Detect which cell encompasses the target text, then output its (X, Y) center coordinate. 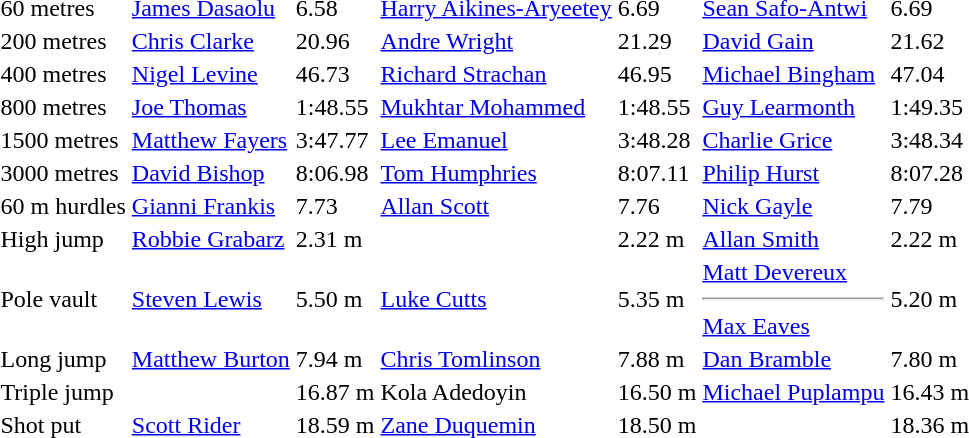
Matthew Burton (210, 359)
Matt DevereuxMax Eaves (794, 299)
Matthew Fayers (210, 140)
Michael Puplampu (794, 392)
Michael Bingham (794, 74)
3:47.77 (335, 140)
2.22 m (657, 239)
3:48.28 (657, 140)
46.95 (657, 74)
16.50 m (657, 392)
Allan Scott (496, 206)
21.29 (657, 41)
Tom Humphries (496, 173)
Nigel Levine (210, 74)
Joe Thomas (210, 107)
8:06.98 (335, 173)
Dan Bramble (794, 359)
Chris Tomlinson (496, 359)
Chris Clarke (210, 41)
Charlie Grice (794, 140)
Allan Smith (794, 239)
7.94 m (335, 359)
Andre Wright (496, 41)
Robbie Grabarz (210, 239)
David Gain (794, 41)
Richard Strachan (496, 74)
Gianni Frankis (210, 206)
Nick Gayle (794, 206)
Lee Emanuel (496, 140)
7.73 (335, 206)
Kola Adedoyin (496, 392)
8:07.11 (657, 173)
46.73 (335, 74)
Philip Hurst (794, 173)
5.35 m (657, 299)
20.96 (335, 41)
Guy Learmonth (794, 107)
7.76 (657, 206)
Steven Lewis (210, 299)
2.31 m (335, 239)
Luke Cutts (496, 299)
5.50 m (335, 299)
Mukhtar Mohammed (496, 107)
16.87 m (335, 392)
David Bishop (210, 173)
7.88 m (657, 359)
